Extract the [x, y] coordinate from the center of the cell holding the provided text.  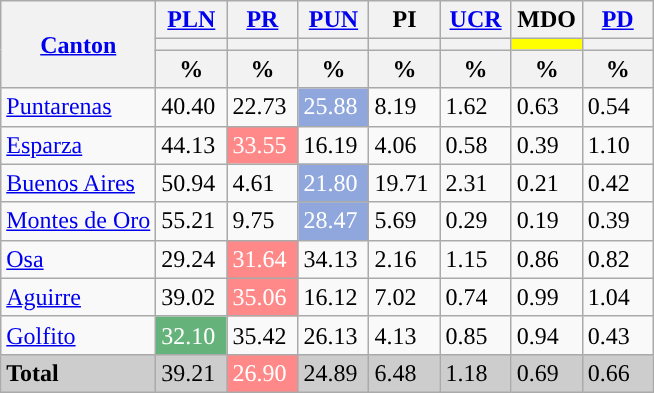
1.18 [476, 373]
22.73 [262, 107]
0.19 [546, 221]
19.71 [404, 183]
32.10 [192, 335]
0.43 [618, 335]
4.06 [404, 145]
Golfito [78, 335]
0.69 [546, 373]
26.13 [334, 335]
5.69 [404, 221]
4.61 [262, 183]
34.13 [334, 259]
4.13 [404, 335]
26.90 [262, 373]
21.80 [334, 183]
0.82 [618, 259]
Montes de Oro [78, 221]
29.24 [192, 259]
0.86 [546, 259]
40.40 [192, 107]
25.88 [334, 107]
0.42 [618, 183]
0.58 [476, 145]
33.55 [262, 145]
0.85 [476, 335]
Osa [78, 259]
PLN [192, 20]
0.21 [546, 183]
PI [404, 20]
0.74 [476, 297]
Puntarenas [78, 107]
UCR [476, 20]
2.16 [404, 259]
Esparza [78, 145]
2.31 [476, 183]
35.42 [262, 335]
MDO [546, 20]
PD [618, 20]
6.48 [404, 373]
31.64 [262, 259]
Aguirre [78, 297]
0.63 [546, 107]
0.29 [476, 221]
1.10 [618, 145]
PUN [334, 20]
7.02 [404, 297]
50.94 [192, 183]
9.75 [262, 221]
1.62 [476, 107]
16.19 [334, 145]
1.04 [618, 297]
55.21 [192, 221]
1.15 [476, 259]
Canton [78, 44]
39.02 [192, 297]
Buenos Aires [78, 183]
24.89 [334, 373]
PR [262, 20]
0.66 [618, 373]
35.06 [262, 297]
28.47 [334, 221]
39.21 [192, 373]
Total [78, 373]
44.13 [192, 145]
0.94 [546, 335]
0.99 [546, 297]
8.19 [404, 107]
0.54 [618, 107]
16.12 [334, 297]
